Output the [x, y] coordinate of the center of the cell containing the given text.  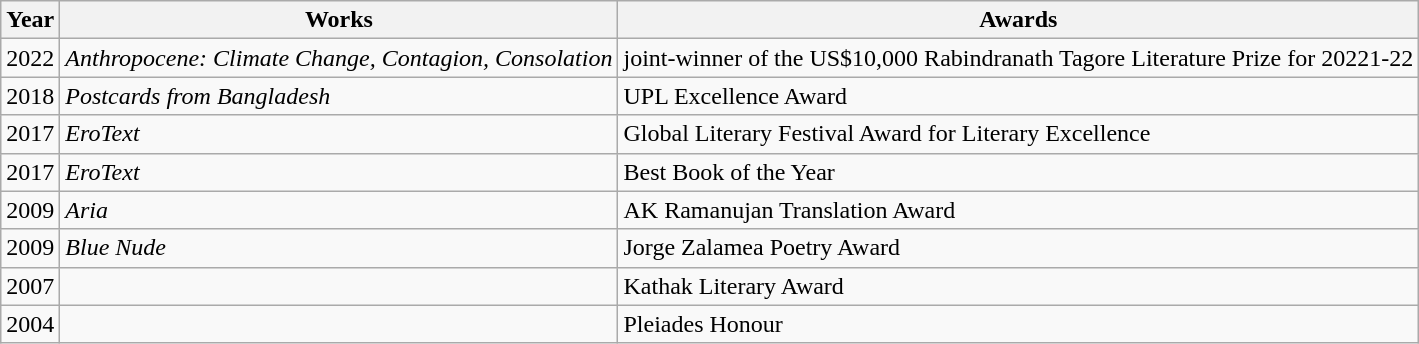
joint-winner of the US$10,000 Rabindranath Tagore Literature Prize for 20221-22 [1018, 58]
Awards [1018, 20]
Anthropocene: Climate Change, Contagion, Consolation [339, 58]
Aria [339, 210]
Year [30, 20]
2018 [30, 96]
2004 [30, 324]
AK Ramanujan Translation Award [1018, 210]
Works [339, 20]
Postcards from Bangladesh [339, 96]
Jorge Zalamea Poetry Award [1018, 248]
UPL Excellence Award [1018, 96]
Global Literary Festival Award for Literary Excellence [1018, 134]
Kathak Literary Award [1018, 286]
2022 [30, 58]
Best Book of the Year [1018, 172]
Pleiades Honour [1018, 324]
2007 [30, 286]
Blue Nude [339, 248]
